Search for the cell housing the specified text and yield its (X, Y) center coordinate. 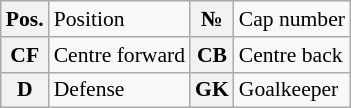
CB (212, 55)
Centre forward (120, 55)
Centre back (292, 55)
Position (120, 19)
№ (212, 19)
Goalkeeper (292, 90)
Pos. (25, 19)
Defense (120, 90)
GK (212, 90)
CF (25, 55)
Cap number (292, 19)
D (25, 90)
